Identify which cell holds the provided text, then report its (x, y) central coordinate. 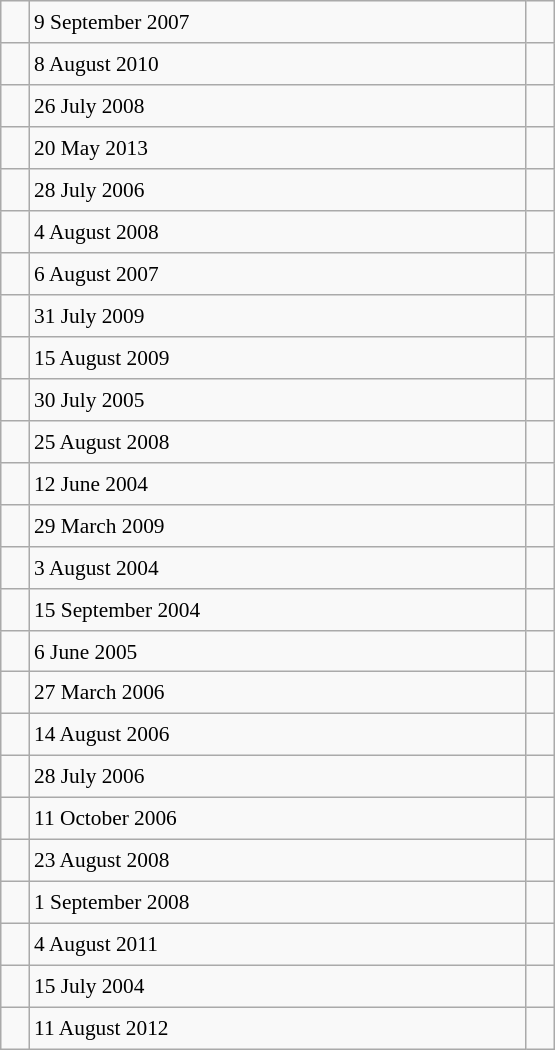
8 August 2010 (278, 64)
27 March 2006 (278, 693)
6 June 2005 (278, 651)
11 October 2006 (278, 819)
14 August 2006 (278, 735)
26 July 2008 (278, 106)
15 July 2004 (278, 986)
11 August 2012 (278, 1028)
4 August 2011 (278, 945)
9 September 2007 (278, 22)
20 May 2013 (278, 148)
12 June 2004 (278, 483)
30 July 2005 (278, 399)
25 August 2008 (278, 441)
15 August 2009 (278, 358)
23 August 2008 (278, 861)
6 August 2007 (278, 274)
1 September 2008 (278, 903)
3 August 2004 (278, 567)
29 March 2009 (278, 525)
4 August 2008 (278, 232)
15 September 2004 (278, 609)
31 July 2009 (278, 316)
